From the cell containing the given text, extract its center point as (X, Y) coordinate. 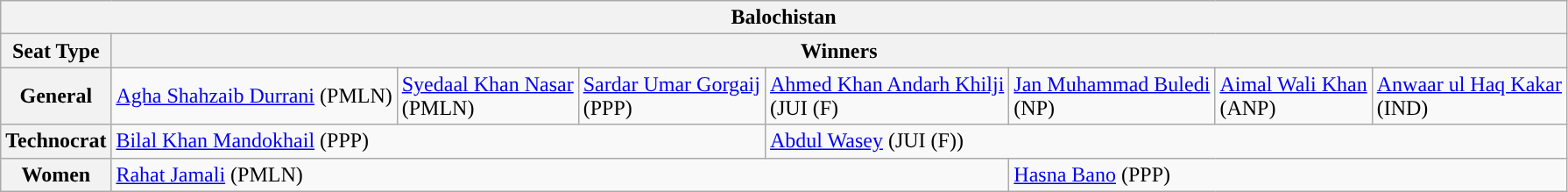
Hasna Bano (PPP) (1288, 174)
Winners (839, 51)
Syedaal Khan Nasar(PMLN) (487, 96)
Seat Type (56, 51)
Anwaar ul Haq Kakar(IND) (1469, 96)
General (56, 96)
Agha Shahzaib Durrani (PMLN) (254, 96)
Bilal Khan Mandokhail (PPP) (438, 141)
Rahat Jamali (PMLN) (561, 174)
Aimal Wali Khan(ANP) (1293, 96)
Women (56, 174)
Technocrat (56, 141)
Jan Muhammad Buledi(NP) (1112, 96)
Sardar Umar Gorgaij(PPP) (671, 96)
Abdul Wasey (JUI (F)) (1165, 141)
Ahmed Khan Andarh Khilji(JUI (F) (886, 96)
Balochistan (784, 18)
